Detect which cell encompasses the target text, then output its [x, y] center coordinate. 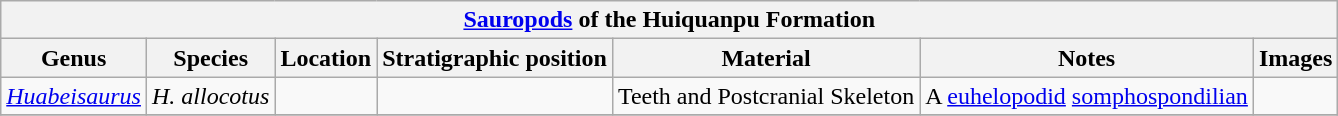
Material [766, 58]
Genus [74, 58]
Location [326, 58]
Species [210, 58]
Teeth and Postcranial Skeleton [766, 96]
H. allocotus [210, 96]
Sauropods of the Huiquanpu Formation [670, 20]
Images [1295, 58]
Notes [1087, 58]
A euhelopodid somphospondilian [1087, 96]
Huabeisaurus [74, 96]
Stratigraphic position [495, 58]
